Scan for the cell matching the given text and deliver its [X, Y] coordinate at center. 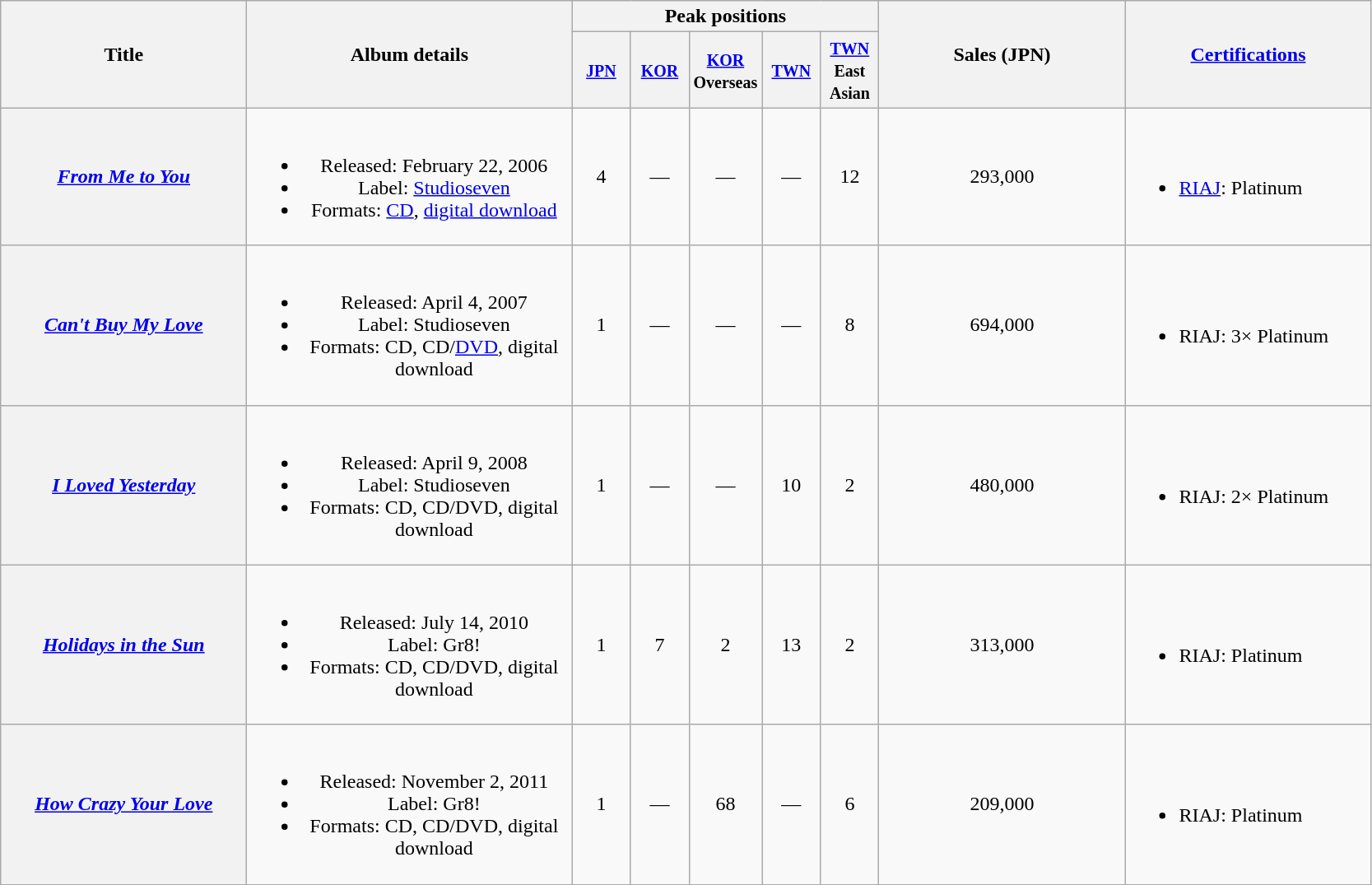
KOROverseas [726, 70]
Album details [410, 54]
Title [123, 54]
480,000 [1002, 485]
TWN East Asian [849, 70]
How Crazy Your Love [123, 804]
10 [792, 485]
4 [601, 176]
Certifications [1248, 54]
RIAJ: 2× Platinum [1248, 485]
8 [849, 325]
694,000 [1002, 325]
Peak positions [726, 16]
Released: April 4, 2007Label: StudiosevenFormats: CD, CD/DVD, digital download [410, 325]
From Me to You [123, 176]
RIAJ: 3× Platinum [1248, 325]
6 [849, 804]
Can't Buy My Love [123, 325]
Holidays in the Sun [123, 645]
Released: July 14, 2010Label: Gr8!Formats: CD, CD/DVD, digital download [410, 645]
Released: February 22, 2006Label: StudiosevenFormats: CD, digital download [410, 176]
7 [660, 645]
12 [849, 176]
I Loved Yesterday [123, 485]
Released: April 9, 2008Label: StudiosevenFormats: CD, CD/DVD, digital download [410, 485]
13 [792, 645]
209,000 [1002, 804]
Sales (JPN) [1002, 54]
293,000 [1002, 176]
68 [726, 804]
TWN [792, 70]
Released: November 2, 2011Label: Gr8!Formats: CD, CD/DVD, digital download [410, 804]
313,000 [1002, 645]
KOR [660, 70]
JPN [601, 70]
